Find where the given text appears and provide that cell's center as (X, Y) coordinate. 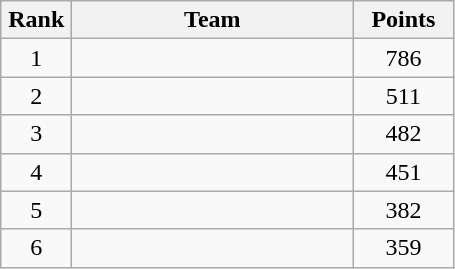
5 (36, 210)
4 (36, 172)
511 (404, 96)
451 (404, 172)
359 (404, 248)
Points (404, 20)
3 (36, 134)
482 (404, 134)
Team (212, 20)
Rank (36, 20)
786 (404, 58)
2 (36, 96)
6 (36, 248)
1 (36, 58)
382 (404, 210)
